Scan for the cell matching the given text and deliver its (x, y) coordinate at center. 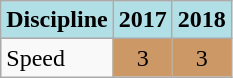
Speed (57, 58)
2017 (142, 20)
2018 (202, 20)
Discipline (57, 20)
